Return (x, y) of the center of cell containing provided text 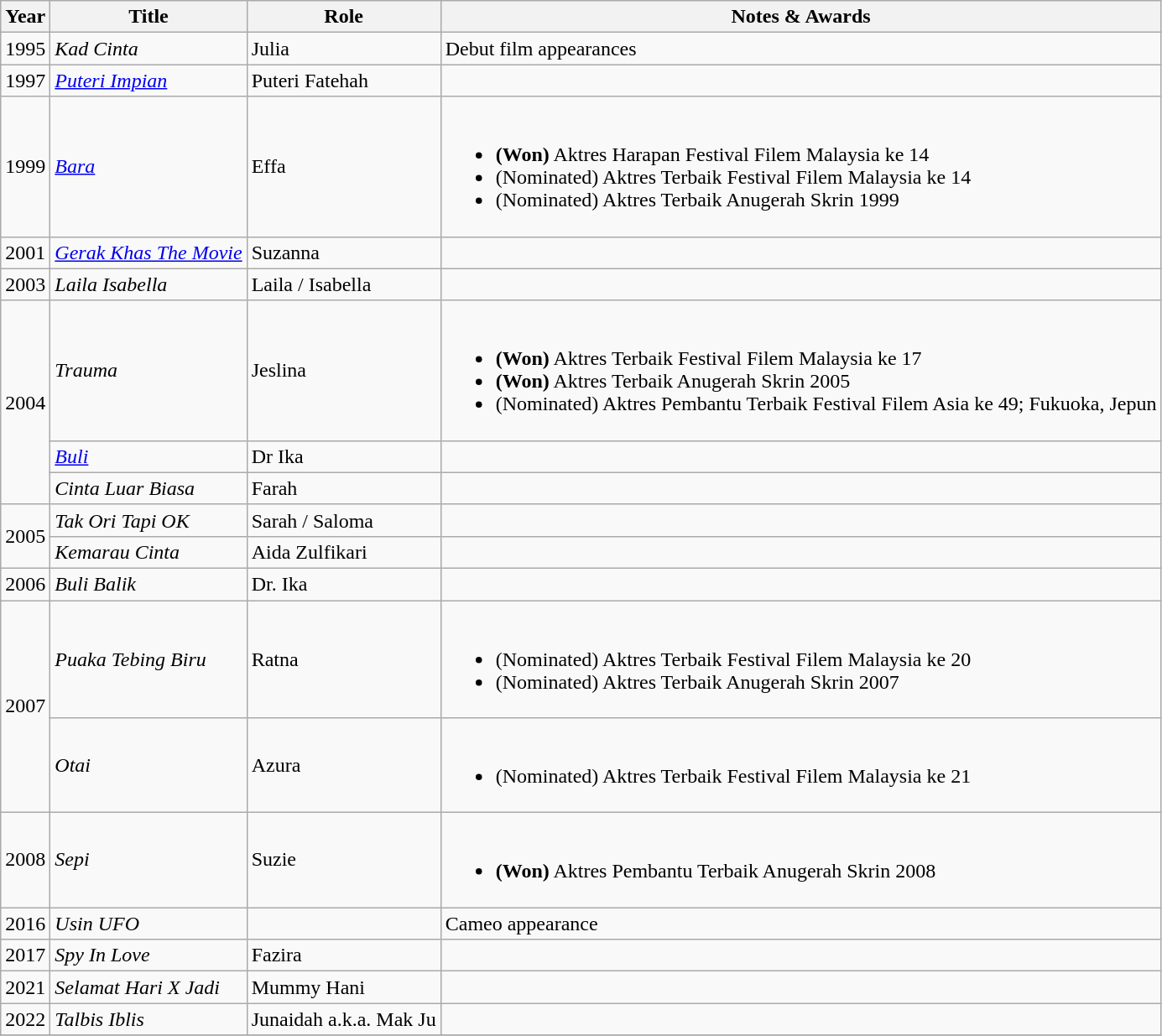
Kemarau Cinta (149, 552)
Puaka Tebing Biru (149, 659)
Selamat Hari X Jadi (149, 987)
2022 (25, 1019)
Dr. Ika (344, 584)
Julia (344, 49)
Ratna (344, 659)
Fazira (344, 955)
1999 (25, 166)
Gerak Khas The Movie (149, 252)
(Won) Aktres Pembantu Terbaik Anugerah Skrin 2008 (800, 861)
Talbis Iblis (149, 1019)
Spy In Love (149, 955)
Notes & Awards (800, 17)
Farah (344, 488)
2001 (25, 252)
Puteri Impian (149, 81)
Laila Isabella (149, 284)
2016 (25, 924)
2004 (25, 403)
Bara (149, 166)
Otai (149, 765)
2007 (25, 706)
Kad Cinta (149, 49)
Sepi (149, 861)
Suzanna (344, 252)
Effa (344, 166)
Junaidah a.k.a. Mak Ju (344, 1019)
2006 (25, 584)
Aida Zulfikari (344, 552)
2017 (25, 955)
(Nominated) Aktres Terbaik Festival Filem Malaysia ke 21 (800, 765)
Cinta Luar Biasa (149, 488)
Suzie (344, 861)
2003 (25, 284)
Jeslina (344, 371)
Role (344, 17)
Year (25, 17)
Cameo appearance (800, 924)
Sarah / Saloma (344, 520)
Buli Balik (149, 584)
Azura (344, 765)
Buli (149, 456)
Usin UFO (149, 924)
Tak Ori Tapi OK (149, 520)
Puteri Fatehah (344, 81)
Laila / Isabella (344, 284)
1995 (25, 49)
2021 (25, 987)
(Nominated) Aktres Terbaik Festival Filem Malaysia ke 20(Nominated) Aktres Terbaik Anugerah Skrin 2007 (800, 659)
Trauma (149, 371)
Mummy Hani (344, 987)
Debut film appearances (800, 49)
2005 (25, 536)
Dr Ika (344, 456)
2008 (25, 861)
1997 (25, 81)
Title (149, 17)
